Search for the cell housing the specified text and yield its [X, Y] center coordinate. 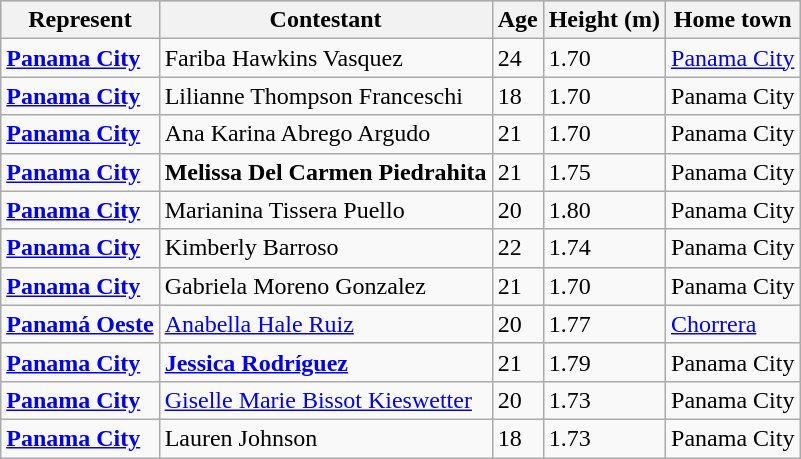
Panamá Oeste [80, 324]
1.74 [604, 248]
Ana Karina Abrego Argudo [326, 134]
Home town [733, 20]
Age [518, 20]
Height (m) [604, 20]
Chorrera [733, 324]
1.79 [604, 362]
1.75 [604, 172]
Kimberly Barroso [326, 248]
Fariba Hawkins Vasquez [326, 58]
Anabella Hale Ruiz [326, 324]
Gabriela Moreno Gonzalez [326, 286]
Melissa Del Carmen Piedrahita [326, 172]
Lilianne Thompson Franceschi [326, 96]
Contestant [326, 20]
1.80 [604, 210]
Jessica Rodríguez [326, 362]
24 [518, 58]
Represent [80, 20]
Giselle Marie Bissot Kieswetter [326, 400]
1.77 [604, 324]
22 [518, 248]
Lauren Johnson [326, 438]
Marianina Tissera Puello [326, 210]
